Return the [x, y] coordinate for the center point of the cell that contains the specified text.  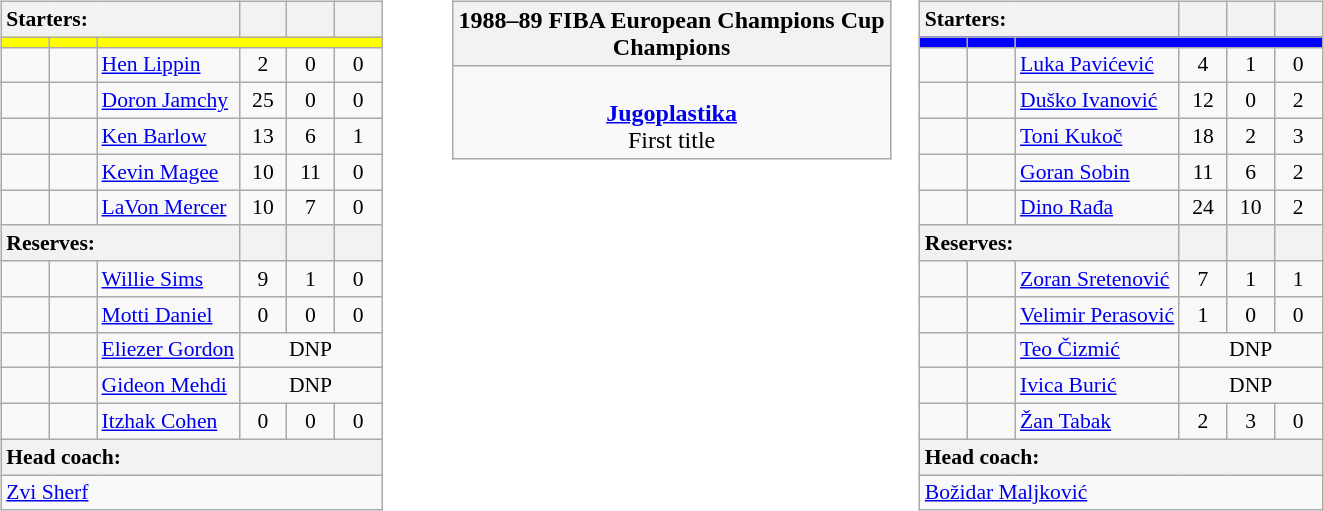
Kevin Magee [168, 172]
Doron Jamchy [168, 101]
1988–89 FIBA European Champions Cup Champions [672, 34]
Itzhak Cohen [168, 421]
Luka Pavićević [1097, 65]
Willie Sims [168, 279]
JugoplastikaFirst title [672, 112]
Duško Ivanović [1097, 101]
Zoran Sretenović [1097, 279]
Ivica Burić [1097, 386]
Eliezer Gordon [168, 350]
Teo Čizmić [1097, 350]
Dino Rađa [1097, 208]
9 [263, 279]
Goran Sobin [1097, 172]
Motti Daniel [168, 314]
25 [263, 101]
12 [1203, 101]
24 [1203, 208]
13 [263, 136]
18 [1203, 136]
Božidar Maljković [1121, 492]
4 [1203, 65]
Zvi Sherf [192, 492]
Gideon Mehdi [168, 386]
Velimir Perasović [1097, 314]
Hen Lippin [168, 65]
Toni Kukoč [1097, 136]
Žan Tabak [1097, 421]
LaVon Mercer [168, 208]
Ken Barlow [168, 136]
